Return the (x, y) coordinate for the center point of the cell that contains the specified text.  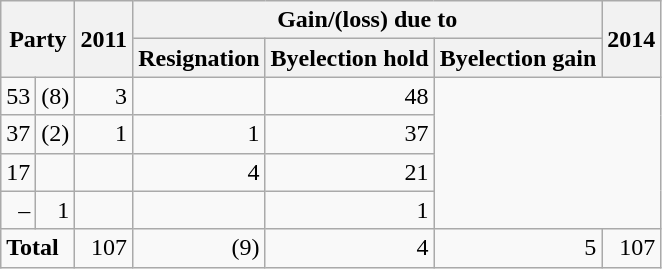
(2) (56, 134)
Gain/(loss) due to (368, 20)
53 (18, 96)
(9) (199, 248)
5 (518, 248)
Party (38, 39)
2014 (632, 39)
21 (350, 172)
– (18, 210)
48 (350, 96)
3 (104, 96)
2011 (104, 39)
Byelection gain (518, 58)
(8) (56, 96)
17 (18, 172)
Total (38, 248)
Byelection hold (350, 58)
Resignation (199, 58)
